Determine the (x, y) coordinate at the center of the cell enclosing the given text.  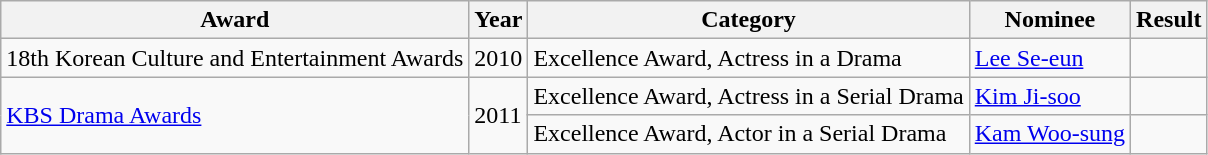
2011 (498, 115)
Year (498, 20)
Kim Ji-soo (1050, 96)
Result (1169, 20)
Excellence Award, Actor in a Serial Drama (748, 134)
Kam Woo-sung (1050, 134)
Award (235, 20)
Excellence Award, Actress in a Drama (748, 58)
KBS Drama Awards (235, 115)
18th Korean Culture and Entertainment Awards (235, 58)
Excellence Award, Actress in a Serial Drama (748, 96)
Lee Se-eun (1050, 58)
Nominee (1050, 20)
Category (748, 20)
2010 (498, 58)
